For the text-containing cell, return its midpoint in [X, Y] coordinate format. 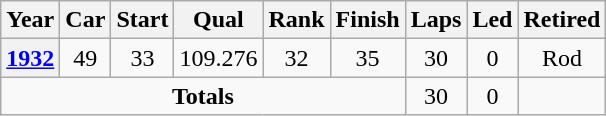
Laps [436, 20]
Start [142, 20]
35 [368, 58]
Rod [562, 58]
1932 [30, 58]
Totals [203, 96]
Qual [218, 20]
Led [492, 20]
49 [86, 58]
Retired [562, 20]
33 [142, 58]
Year [30, 20]
Rank [296, 20]
109.276 [218, 58]
32 [296, 58]
Car [86, 20]
Finish [368, 20]
